Provide the [x, y] coordinate of the cell's center where the given text is located.  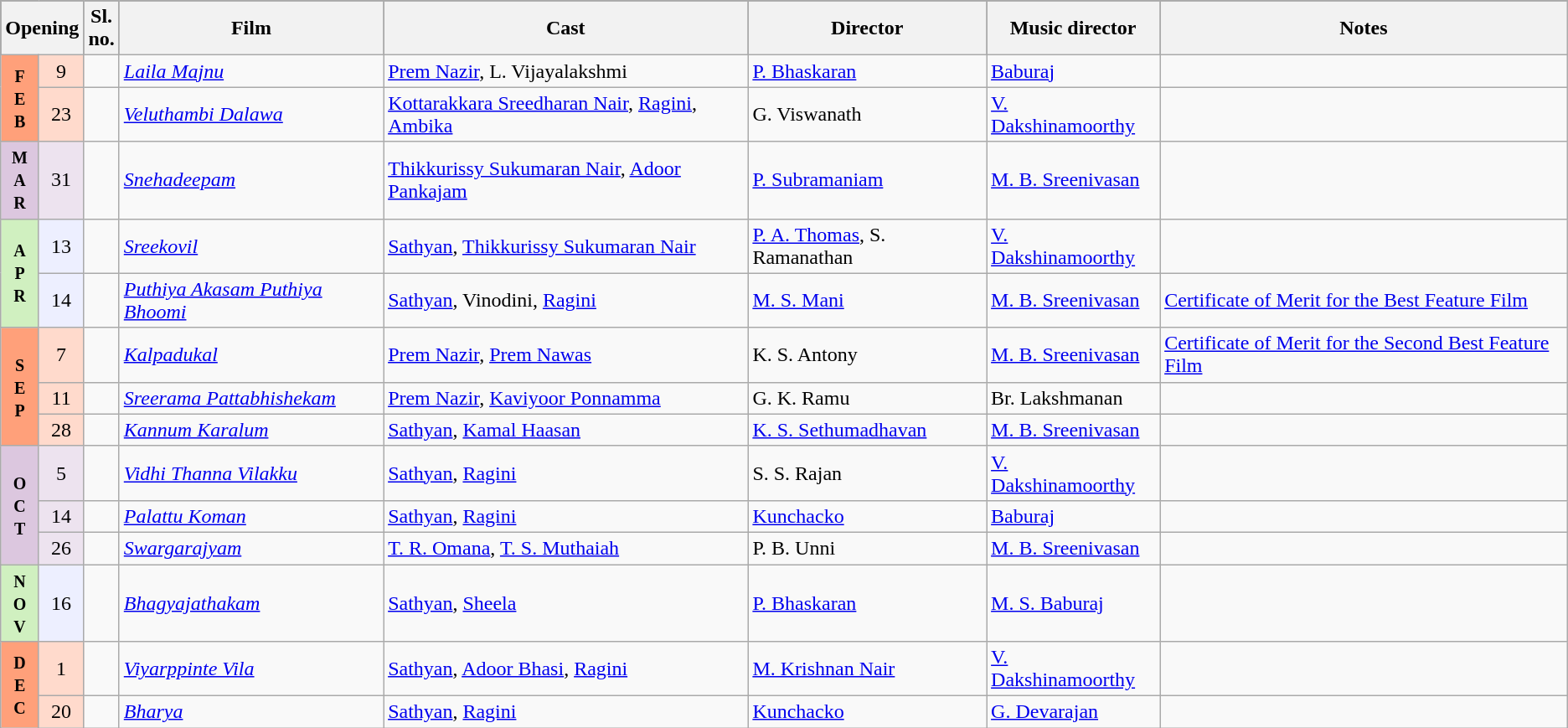
26 [60, 548]
Prem Nazir, Prem Nawas [566, 355]
28 [60, 430]
K. S. Sethumadhavan [868, 430]
Vidhi Thanna Vilakku [251, 472]
Veluthambi Dalawa [251, 114]
Sl.no. [101, 28]
Bhagyajathakam [251, 603]
K. S. Antony [868, 355]
G. Viswanath [868, 114]
Puthiya Akasam Puthiya Bhoomi [251, 300]
Sreekovil [251, 246]
SEP [20, 387]
5 [60, 472]
13 [60, 246]
9 [60, 71]
Prem Nazir, Kaviyoor Ponnamma [566, 398]
Notes [1364, 28]
M. Krishnan Nair [868, 669]
P. A. Thomas, S. Ramanathan [868, 246]
Music director [1074, 28]
G. Devarajan [1074, 712]
T. R. Omana, T. S. Muthaiah [566, 548]
Prem Nazir, L. Vijayalakshmi [566, 71]
1 [60, 669]
Certificate of Merit for the Second Best Feature Film [1364, 355]
Opening [42, 28]
Director [868, 28]
P. B. Unni [868, 548]
Sathyan, Adoor Bhasi, Ragini [566, 669]
Swargarajyam [251, 548]
7 [60, 355]
11 [60, 398]
Sathyan, Kamal Haasan [566, 430]
M. S. Baburaj [1074, 603]
FEB [20, 99]
Br. Lakshmanan [1074, 398]
Laila Majnu [251, 71]
16 [60, 603]
Kottarakkara Sreedharan Nair, Ragini, Ambika [566, 114]
Sathyan, Sheela [566, 603]
Film [251, 28]
23 [60, 114]
Sreerama Pattabhishekam [251, 398]
MAR [20, 180]
31 [60, 180]
Snehadeepam [251, 180]
Thikkurissy Sukumaran Nair, Adoor Pankajam [566, 180]
Bharya [251, 712]
Kalpadukal [251, 355]
Palattu Koman [251, 516]
NOV [20, 603]
Viyarppinte Vila [251, 669]
G. K. Ramu [868, 398]
Certificate of Merit for the Best Feature Film [1364, 300]
DEC [20, 685]
OCT [20, 504]
M. S. Mani [868, 300]
Kannum Karalum [251, 430]
P. Subramaniam [868, 180]
Sathyan, Thikkurissy Sukumaran Nair [566, 246]
20 [60, 712]
Sathyan, Vinodini, Ragini [566, 300]
APR [20, 273]
S. S. Rajan [868, 472]
Cast [566, 28]
